Capture the cell that displays the provided text and extract its (X, Y) central coordinate. 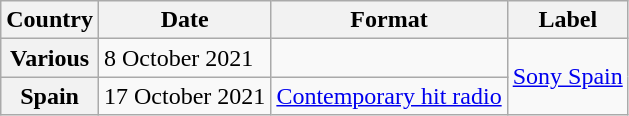
Format (389, 20)
Label (568, 20)
Date (184, 20)
17 October 2021 (184, 96)
Various (50, 58)
Country (50, 20)
Contemporary hit radio (389, 96)
Spain (50, 96)
8 October 2021 (184, 58)
Sony Spain (568, 77)
